For the text-containing cell, return its midpoint in (x, y) coordinate format. 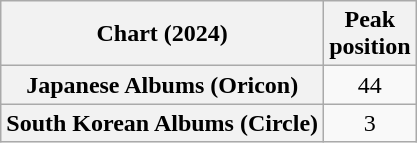
Japanese Albums (Oricon) (162, 85)
Chart (2024) (162, 34)
Peakposition (370, 34)
44 (370, 85)
South Korean Albums (Circle) (162, 123)
3 (370, 123)
